Return the (x, y) coordinate for the center point of the cell that contains the specified text.  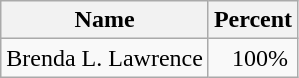
Percent (252, 20)
Name (105, 20)
100% (252, 58)
Brenda L. Lawrence (105, 58)
